Extract the (X, Y) coordinate from the center of the cell holding the provided text.  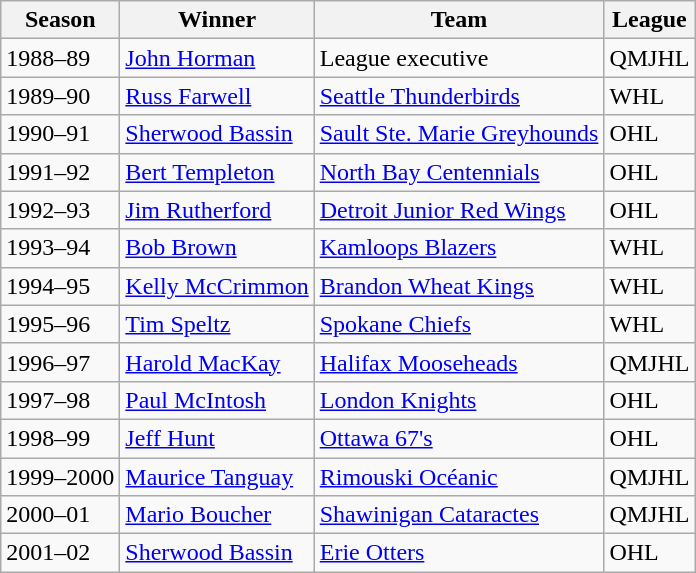
1991–92 (60, 172)
League (650, 20)
League executive (459, 58)
1989–90 (60, 96)
Detroit Junior Red Wings (459, 210)
Season (60, 20)
Mario Boucher (217, 515)
1988–89 (60, 58)
Bob Brown (217, 248)
London Knights (459, 400)
1996–97 (60, 362)
Tim Speltz (217, 324)
Bert Templeton (217, 172)
1992–93 (60, 210)
Paul McIntosh (217, 400)
Winner (217, 20)
Shawinigan Cataractes (459, 515)
Brandon Wheat Kings (459, 286)
Kelly McCrimmon (217, 286)
1997–98 (60, 400)
Maurice Tanguay (217, 477)
1998–99 (60, 438)
Harold MacKay (217, 362)
Rimouski Océanic (459, 477)
Spokane Chiefs (459, 324)
Erie Otters (459, 553)
Kamloops Blazers (459, 248)
1999–2000 (60, 477)
Ottawa 67's (459, 438)
1990–91 (60, 134)
John Horman (217, 58)
1993–94 (60, 248)
2001–02 (60, 553)
Jim Rutherford (217, 210)
North Bay Centennials (459, 172)
Halifax Mooseheads (459, 362)
1994–95 (60, 286)
Sault Ste. Marie Greyhounds (459, 134)
1995–96 (60, 324)
Russ Farwell (217, 96)
Jeff Hunt (217, 438)
Seattle Thunderbirds (459, 96)
2000–01 (60, 515)
Team (459, 20)
